Determine the (x, y) coordinate at the center of the cell enclosing the given text.  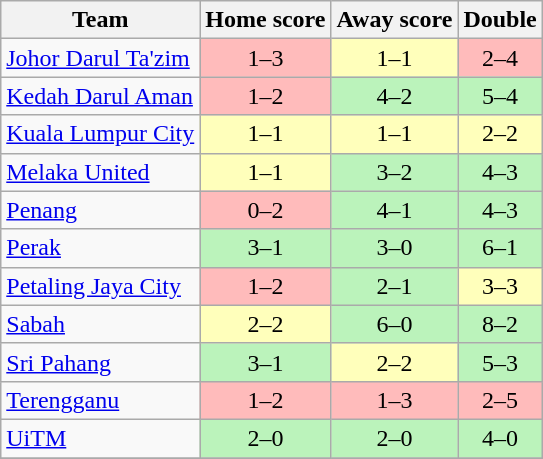
UiTM (100, 438)
4–0 (500, 438)
Double (500, 20)
Johor Darul Ta'zim (100, 58)
4–1 (394, 210)
Home score (266, 20)
Kuala Lumpur City (100, 134)
Sabah (100, 324)
Team (100, 20)
6–0 (394, 324)
2–5 (500, 400)
2–4 (500, 58)
Kedah Darul Aman (100, 96)
Penang (100, 210)
Perak (100, 248)
Sri Pahang (100, 362)
5–3 (500, 362)
6–1 (500, 248)
Terengganu (100, 400)
2–1 (394, 286)
8–2 (500, 324)
3–2 (394, 172)
3–3 (500, 286)
Melaka United (100, 172)
5–4 (500, 96)
3–0 (394, 248)
4–2 (394, 96)
Away score (394, 20)
Petaling Jaya City (100, 286)
0–2 (266, 210)
